For the text-containing cell, return its midpoint in (X, Y) coordinate format. 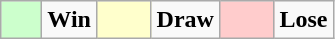
Draw (185, 20)
Win (70, 20)
Lose (304, 20)
